Capture the cell that displays the provided text and extract its (x, y) central coordinate. 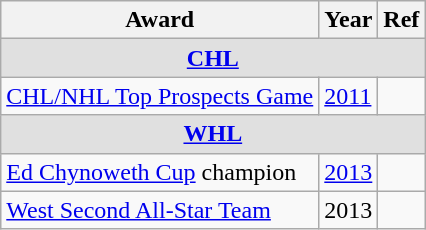
CHL/NHL Top Prospects Game (160, 96)
CHL (213, 58)
Year (348, 20)
West Second All-Star Team (160, 210)
2011 (348, 96)
WHL (213, 134)
Award (160, 20)
Ed Chynoweth Cup champion (160, 172)
Ref (402, 20)
